Pinpoint the cell where the given text exists, returning its (X, Y) midpoint coordinate. 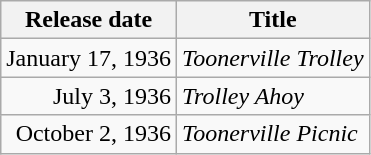
January 17, 1936 (89, 58)
Toonerville Picnic (272, 134)
Title (272, 20)
October 2, 1936 (89, 134)
July 3, 1936 (89, 96)
Release date (89, 20)
Trolley Ahoy (272, 96)
Toonerville Trolley (272, 58)
